Return the (X, Y) coordinate for the center point of the cell that contains the specified text.  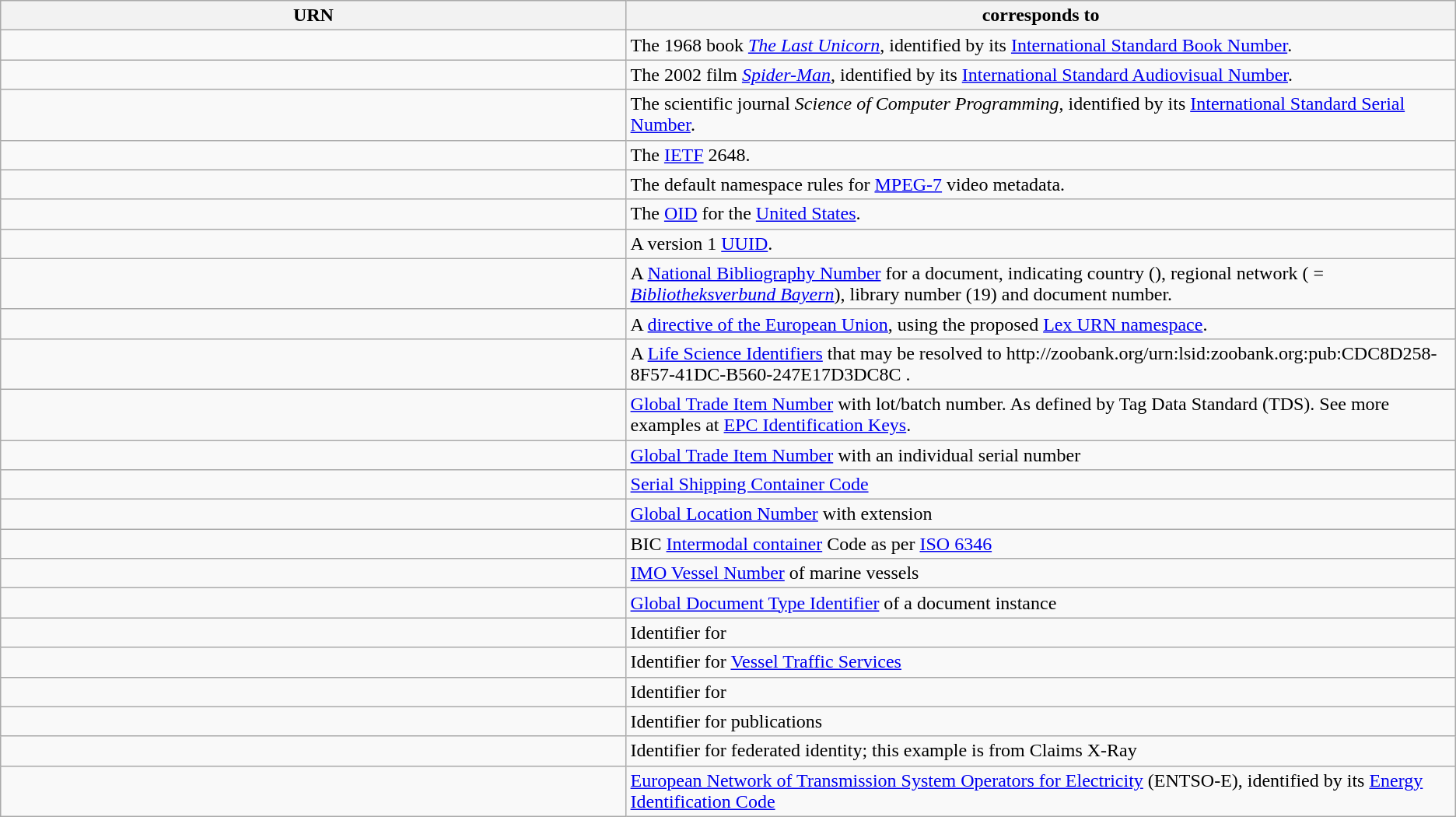
BIC Intermodal container Code as per ISO 6346 (1041, 544)
The 2002 film Spider-Man, identified by its International Standard Audiovisual Number. (1041, 75)
The OID for the United States. (1041, 214)
Identifier for publications (1041, 721)
The IETF 2648. (1041, 155)
A directive of the European Union, using the proposed Lex URN namespace. (1041, 324)
Global Location Number with extension (1041, 514)
The scientific journal Science of Computer Programming, identified by its International Standard Serial Number. (1041, 115)
Global Document Type Identifier of a document instance (1041, 603)
The 1968 book The Last Unicorn, identified by its International Standard Book Number. (1041, 45)
The default namespace rules for MPEG-7 video metadata. (1041, 184)
Global Trade Item Number with an individual serial number (1041, 455)
Global Trade Item Number with lot/batch number. As defined by Tag Data Standard (TDS). See more examples at EPC Identification Keys. (1041, 414)
Identifier for federated identity; this example is from Claims X-Ray (1041, 751)
A version 1 UUID. (1041, 244)
IMO Vessel Number of marine vessels (1041, 573)
Serial Shipping Container Code (1041, 485)
European Network of Transmission System Operators for Electricity (ENTSO-E), identified by its Energy Identification Code (1041, 791)
corresponds to (1041, 16)
URN (313, 16)
Identifier for Vessel Traffic Services (1041, 662)
A Life Science Identifiers that may be resolved to http://zoobank.org/urn:lsid:zoobank.org:pub:CDC8D258-8F57-41DC-B560-247E17D3DC8C . (1041, 364)
